Output the (X, Y) coordinate of the center of the cell containing the given text.  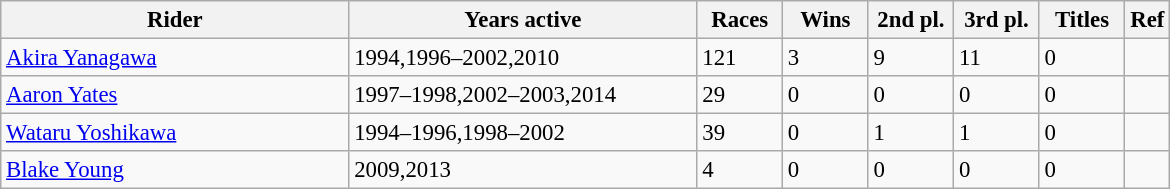
2009,2013 (523, 170)
Years active (523, 20)
2nd pl. (911, 20)
3 (826, 58)
Rider (175, 20)
4 (740, 170)
Races (740, 20)
121 (740, 58)
1994,1996–2002,2010 (523, 58)
1994–1996,1998–2002 (523, 133)
29 (740, 95)
11 (997, 58)
Wins (826, 20)
39 (740, 133)
Aaron Yates (175, 95)
Ref (1148, 20)
Wataru Yoshikawa (175, 133)
1997–1998,2002–2003,2014 (523, 95)
9 (911, 58)
Titles (1082, 20)
3rd pl. (997, 20)
Akira Yanagawa (175, 58)
Blake Young (175, 170)
